Detect which cell encompasses the target text, then output its (x, y) center coordinate. 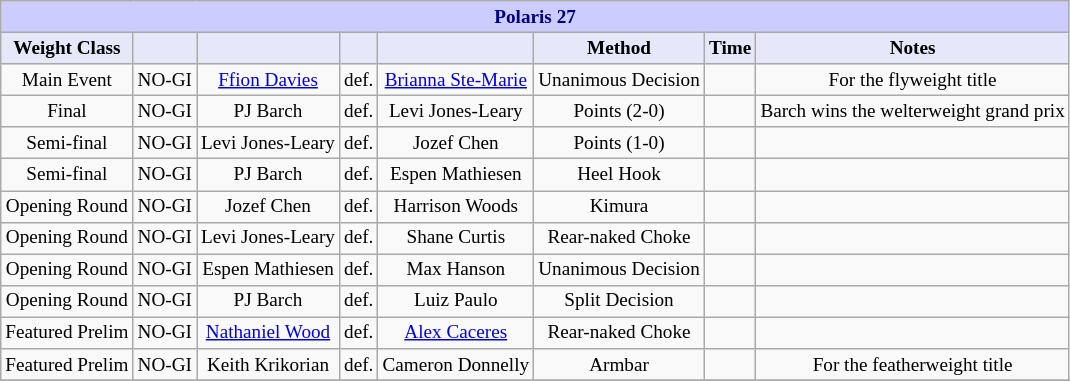
Armbar (620, 365)
Final (67, 111)
Brianna Ste-Marie (456, 80)
Split Decision (620, 301)
Luiz Paulo (456, 301)
Polaris 27 (536, 17)
Max Hanson (456, 270)
Time (730, 48)
Method (620, 48)
Points (2-0) (620, 111)
Nathaniel Wood (268, 333)
Heel Hook (620, 175)
Weight Class (67, 48)
Cameron Donnelly (456, 365)
For the flyweight title (913, 80)
Shane Curtis (456, 238)
Harrison Woods (456, 206)
For the featherweight title (913, 365)
Barch wins the welterweight grand prix (913, 111)
Kimura (620, 206)
Notes (913, 48)
Alex Caceres (456, 333)
Keith Krikorian (268, 365)
Points (1-0) (620, 143)
Main Event (67, 80)
Ffion Davies (268, 80)
